Locate the cell with the specified text and output its (x, y) center coordinate. 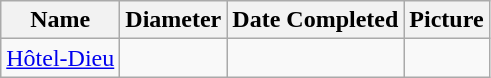
Date Completed (316, 20)
Picture (446, 20)
Name (60, 20)
Diameter (174, 20)
Hôtel-Dieu (60, 58)
